Pinpoint the cell where the given text exists, returning its [X, Y] midpoint coordinate. 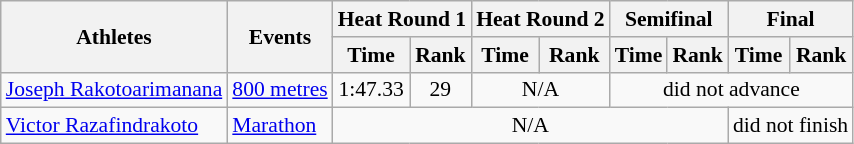
1:47.33 [372, 90]
Events [280, 36]
Joseph Rakotoarimanana [114, 90]
did not finish [790, 126]
29 [441, 90]
Heat Round 1 [402, 19]
Victor Razafindrakoto [114, 126]
Final [790, 19]
Athletes [114, 36]
did not advance [732, 90]
Semifinal [669, 19]
Heat Round 2 [540, 19]
800 metres [280, 90]
Marathon [280, 126]
